Provide the (x, y) coordinate of the cell's center where the given text is located.  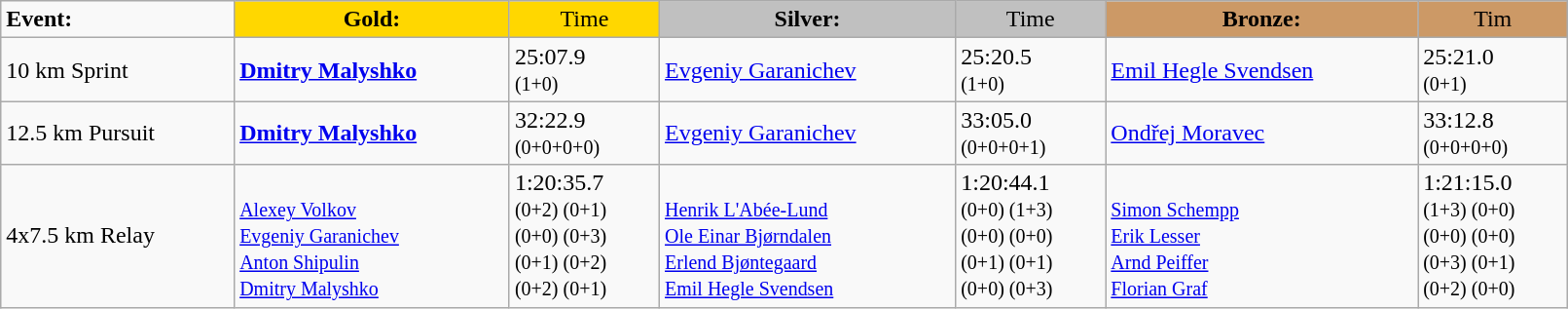
Emil Hegle Svendsen (1261, 70)
Silver: (808, 19)
1:20:35.7(0+2) (0+1)(0+0) (0+3)(0+1) (0+2)(0+2) (0+1) (584, 236)
33:05.0(0+0+0+1) (1031, 133)
Henrik L'Abée-LundOle Einar BjørndalenErlend BjøntegaardEmil Hegle Svendsen (808, 236)
Simon SchemppErik LesserArnd PeifferFlorian Graf (1261, 236)
32:22.9(0+0+0+0) (584, 133)
1:21:15.0(1+3) (0+0)(0+0) (0+0)(0+3) (0+1)(0+2) (0+0) (1493, 236)
25:21.0(0+1) (1493, 70)
10 km Sprint (118, 70)
Alexey VolkovEvgeniy GaranichevAnton ShipulinDmitry Malyshko (372, 236)
12.5 km Pursuit (118, 133)
Bronze: (1261, 19)
Tim (1493, 19)
Event: (118, 19)
Gold: (372, 19)
Ondřej Moravec (1261, 133)
33:12.8(0+0+0+0) (1493, 133)
4x7.5 km Relay (118, 236)
1:20:44.1(0+0) (1+3)(0+0) (0+0)(0+1) (0+1)(0+0) (0+3) (1031, 236)
25:20.5(1+0) (1031, 70)
25:07.9(1+0) (584, 70)
